Output the (X, Y) coordinate of the center of the cell containing the given text.  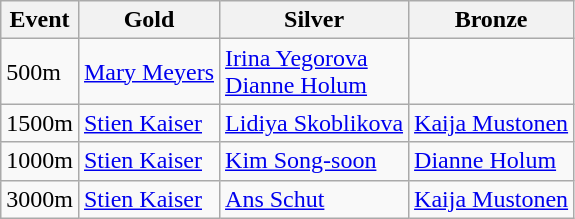
1000m (40, 161)
Event (40, 20)
Kim Song-soon (314, 161)
1500m (40, 123)
Mary Meyers (148, 72)
500m (40, 72)
Gold (148, 20)
Bronze (492, 20)
Irina YegorovaDianne Holum (314, 72)
Ans Schut (314, 199)
Dianne Holum (492, 161)
Lidiya Skoblikova (314, 123)
3000m (40, 199)
Silver (314, 20)
